For the text-containing cell, return its midpoint in [X, Y] coordinate format. 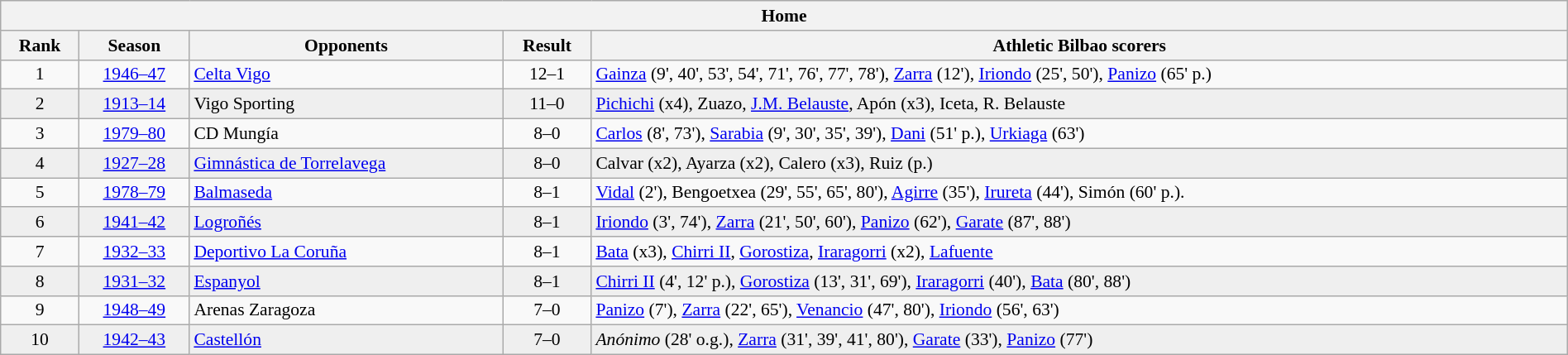
9 [40, 310]
Arenas Zaragoza [346, 310]
3 [40, 134]
4 [40, 163]
Vidal (2'), Bengoetxea (29', 55', 65', 80'), Agirre (35'), Irureta (44'), Simón (60' p.). [1079, 193]
1946–47 [134, 74]
7 [40, 252]
Calvar (x2), Ayarza (x2), Calero (x3), Ruiz (p.) [1079, 163]
1942–43 [134, 340]
Gimnástica de Torrelavega [346, 163]
Result [547, 46]
1932–33 [134, 252]
1913–14 [134, 104]
Opponents [346, 46]
1 [40, 74]
Rank [40, 46]
10 [40, 340]
Castellón [346, 340]
11–0 [547, 104]
Gainza (9', 40', 53', 54', 71', 76', 77', 78'), Zarra (12'), Iriondo (25', 50'), Panizo (65' p.) [1079, 74]
2 [40, 104]
Celta Vigo [346, 74]
1979–80 [134, 134]
Pichichi (x4), Zuazo, J.M. Belauste, Apón (x3), Iceta, R. Belauste [1079, 104]
1941–42 [134, 223]
Season [134, 46]
1978–79 [134, 193]
1948–49 [134, 310]
Anónimo (28' o.g.), Zarra (31', 39', 41', 80'), Garate (33'), Panizo (77') [1079, 340]
CD Mungía [346, 134]
8 [40, 281]
1931–32 [134, 281]
6 [40, 223]
Deportivo La Coruña [346, 252]
12–1 [547, 74]
Vigo Sporting [346, 104]
5 [40, 193]
Iriondo (3', 74'), Zarra (21', 50', 60'), Panizo (62'), Garate (87', 88') [1079, 223]
Panizo (7'), Zarra (22', 65'), Venancio (47', 80'), Iriondo (56', 63') [1079, 310]
Carlos (8', 73'), Sarabia (9', 30', 35', 39'), Dani (51' p.), Urkiaga (63') [1079, 134]
1927–28 [134, 163]
Logroñés [346, 223]
Espanyol [346, 281]
Chirri II (4', 12' p.), Gorostiza (13', 31', 69'), Iraragorri (40'), Bata (80', 88') [1079, 281]
Home [784, 16]
Balmaseda [346, 193]
Athletic Bilbao scorers [1079, 46]
Bata (x3), Chirri II, Gorostiza, Iraragorri (x2), Lafuente [1079, 252]
